Return the [X, Y] coordinate for the center point of the cell that contains the specified text.  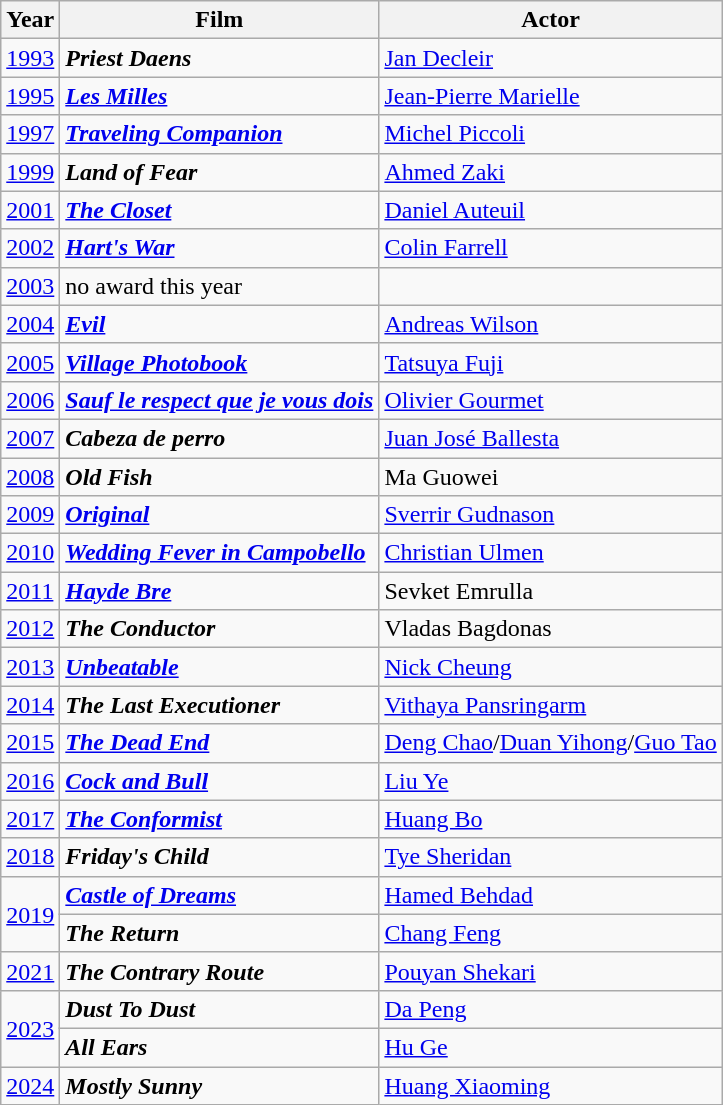
2002 [30, 248]
2010 [30, 553]
Tye Sheridan [550, 857]
Old Fish [220, 477]
2019 [30, 914]
2015 [30, 743]
Jean-Pierre Marielle [550, 96]
Deng Chao/Duan Yihong/Guo Tao [550, 743]
Wedding Fever in Campobello [220, 553]
Vladas Bagdonas [550, 629]
Nick Cheung [550, 667]
Sauf le respect que je vous dois [220, 400]
Unbeatable [220, 667]
Sverrir Gudnason [550, 515]
Huang Bo [550, 819]
Colin Farrell [550, 248]
Traveling Companion [220, 134]
Liu Ye [550, 781]
2011 [30, 591]
Hayde Bre [220, 591]
2005 [30, 362]
2003 [30, 286]
The Dead End [220, 743]
2023 [30, 1028]
Mostly Sunny [220, 1085]
Ma Guowei [550, 477]
Cabeza de perro [220, 438]
Ahmed Zaki [550, 172]
Land of Fear [220, 172]
1999 [30, 172]
Andreas Wilson [550, 324]
Michel Piccoli [550, 134]
1993 [30, 58]
The Last Executioner [220, 705]
Huang Xiaoming [550, 1085]
2009 [30, 515]
Actor [550, 20]
Village Photobook [220, 362]
Olivier Gourmet [550, 400]
2008 [30, 477]
Film [220, 20]
Tatsuya Fuji [550, 362]
2024 [30, 1085]
Evil [220, 324]
Vithaya Pansringarm [550, 705]
2017 [30, 819]
Hamed Behdad [550, 895]
Original [220, 515]
Sevket Emrulla [550, 591]
Da Peng [550, 1009]
Hu Ge [550, 1047]
2001 [30, 210]
2018 [30, 857]
Chang Feng [550, 933]
2006 [30, 400]
All Ears [220, 1047]
Les Milles [220, 96]
2007 [30, 438]
2014 [30, 705]
Priest Daens [220, 58]
Dust To Dust [220, 1009]
2021 [30, 971]
The Conductor [220, 629]
Pouyan Shekari [550, 971]
Jan Decleir [550, 58]
Cock and Bull [220, 781]
Juan José Ballesta [550, 438]
no award this year [220, 286]
The Return [220, 933]
Hart's War [220, 248]
1995 [30, 96]
The Conformist [220, 819]
The Closet [220, 210]
Christian Ulmen [550, 553]
Friday's Child [220, 857]
The Contrary Route [220, 971]
2012 [30, 629]
Daniel Auteuil [550, 210]
Year [30, 20]
2016 [30, 781]
2004 [30, 324]
1997 [30, 134]
2013 [30, 667]
Castle of Dreams [220, 895]
